Search for the cell housing the specified text and yield its (x, y) center coordinate. 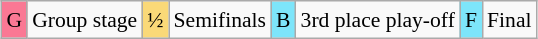
Group stage (84, 20)
Final (510, 20)
B (284, 20)
G (14, 20)
Semifinals (220, 20)
3rd place play-off (378, 20)
½ (155, 20)
F (471, 20)
